Scan for the cell matching the given text and deliver its [x, y] coordinate at center. 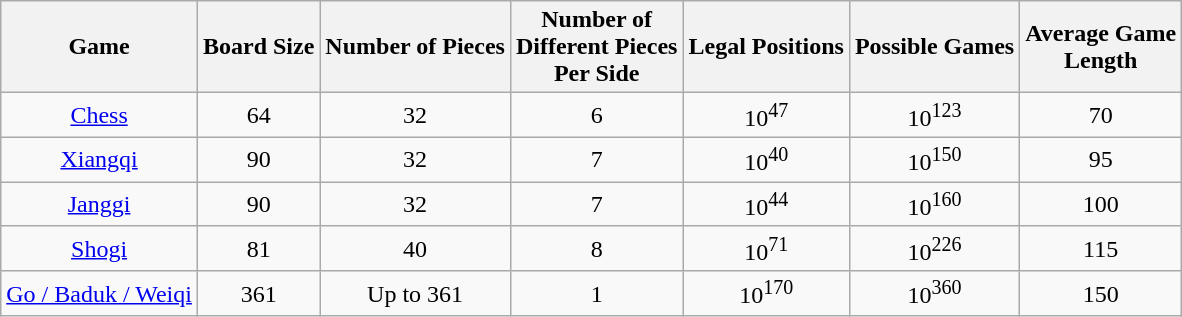
Chess [100, 116]
40 [416, 248]
361 [258, 294]
Possible Games [934, 47]
Shogi [100, 248]
Up to 361 [416, 294]
70 [1101, 116]
10170 [766, 294]
Number ofDifferent PiecesPer Side [596, 47]
Go / Baduk / Weiqi [100, 294]
1047 [766, 116]
Legal Positions [766, 47]
6 [596, 116]
1040 [766, 160]
Board Size [258, 47]
Average GameLength [1101, 47]
10360 [934, 294]
10150 [934, 160]
115 [1101, 248]
Number of Pieces [416, 47]
100 [1101, 204]
81 [258, 248]
Game [100, 47]
1 [596, 294]
10123 [934, 116]
150 [1101, 294]
Xiangqi [100, 160]
64 [258, 116]
10226 [934, 248]
1071 [766, 248]
1044 [766, 204]
8 [596, 248]
95 [1101, 160]
10160 [934, 204]
Janggi [100, 204]
